Detect which cell encompasses the target text, then output its (x, y) center coordinate. 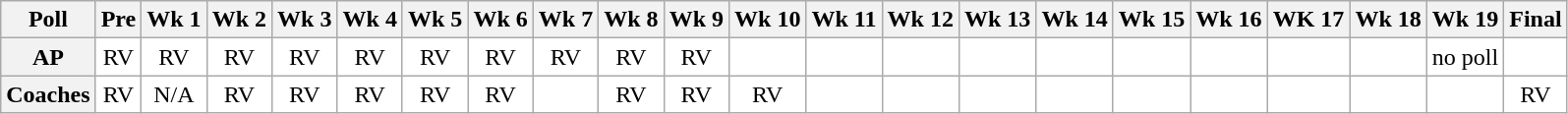
Wk 13 (997, 20)
Wk 14 (1074, 20)
Wk 2 (239, 20)
Wk 7 (565, 20)
Coaches (48, 94)
AP (48, 57)
Wk 5 (435, 20)
Wk 19 (1465, 20)
Pre (118, 20)
Wk 11 (843, 20)
Wk 9 (696, 20)
Wk 10 (768, 20)
no poll (1465, 57)
Wk 1 (174, 20)
Wk 16 (1229, 20)
Wk 3 (305, 20)
WK 17 (1308, 20)
Wk 4 (370, 20)
Wk 8 (631, 20)
Final (1536, 20)
Poll (48, 20)
Wk 12 (920, 20)
Wk 18 (1388, 20)
Wk 15 (1151, 20)
Wk 6 (500, 20)
N/A (174, 94)
